Scan for the cell matching the given text and deliver its (X, Y) coordinate at center. 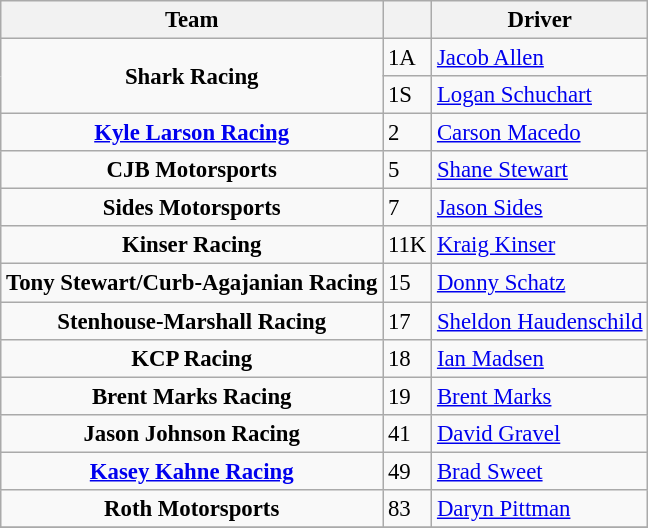
CJB Motorsports (192, 170)
Kraig Kinser (540, 245)
KCP Racing (192, 358)
Jason Sides (540, 208)
Logan Schuchart (540, 95)
Kinser Racing (192, 245)
Brent Marks (540, 396)
41 (408, 433)
49 (408, 471)
83 (408, 509)
15 (408, 283)
Brad Sweet (540, 471)
David Gravel (540, 433)
Tony Stewart/Curb-Agajanian Racing (192, 283)
Shane Stewart (540, 170)
Ian Madsen (540, 358)
Kasey Kahne Racing (192, 471)
Sides Motorsports (192, 208)
Carson Macedo (540, 133)
Jason Johnson Racing (192, 433)
Brent Marks Racing (192, 396)
Jacob Allen (540, 58)
Team (192, 20)
Kyle Larson Racing (192, 133)
17 (408, 321)
1S (408, 95)
Sheldon Haudenschild (540, 321)
2 (408, 133)
1A (408, 58)
Shark Racing (192, 76)
11K (408, 245)
7 (408, 208)
Stenhouse-Marshall Racing (192, 321)
19 (408, 396)
18 (408, 358)
Donny Schatz (540, 283)
Roth Motorsports (192, 509)
5 (408, 170)
Daryn Pittman (540, 509)
Driver (540, 20)
